Output the [x, y] coordinate of the center of the cell containing the given text.  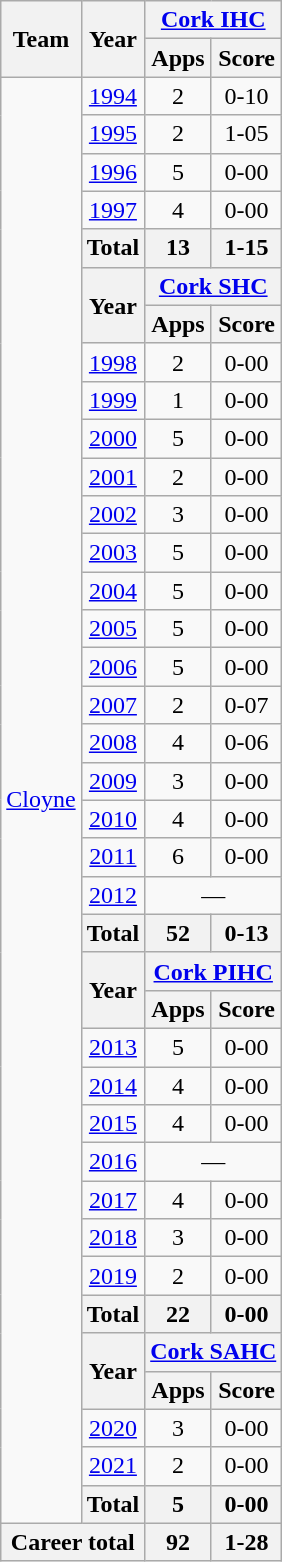
2014 [113, 1085]
Career total [73, 1542]
Cork SAHC [214, 1352]
2010 [113, 819]
1995 [113, 134]
13 [178, 248]
2007 [113, 705]
2020 [113, 1428]
1998 [113, 362]
Cork SHC [214, 286]
1-05 [246, 134]
6 [178, 857]
0-07 [246, 705]
2004 [113, 591]
1-15 [246, 248]
2015 [113, 1124]
2001 [113, 477]
2005 [113, 629]
2012 [113, 895]
0-10 [246, 96]
1994 [113, 96]
2019 [113, 1276]
22 [178, 1314]
2017 [113, 1200]
2021 [113, 1466]
52 [178, 933]
2009 [113, 781]
1-28 [246, 1542]
92 [178, 1542]
1 [178, 400]
0-06 [246, 743]
1997 [113, 210]
Cloyne [41, 800]
Cork IHC [214, 20]
2000 [113, 438]
Team [41, 39]
2003 [113, 553]
1999 [113, 400]
0-13 [246, 933]
2002 [113, 515]
1996 [113, 172]
2008 [113, 743]
2011 [113, 857]
2006 [113, 667]
2016 [113, 1162]
2018 [113, 1238]
2013 [113, 1047]
Cork PIHC [214, 971]
